From the cell containing the given text, extract its center point as (x, y) coordinate. 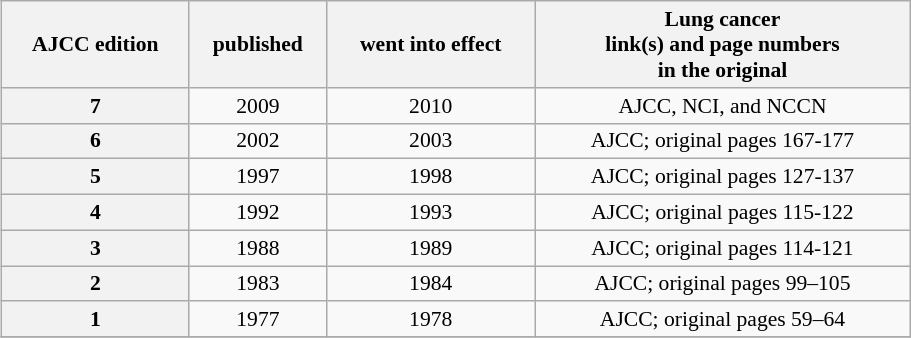
2010 (431, 106)
went into effect (431, 44)
AJCC, NCI, and NCCN (722, 106)
1998 (431, 177)
AJCC; original pages 167-177 (722, 141)
1 (96, 320)
AJCC edition (96, 44)
6 (96, 141)
3 (96, 248)
1993 (431, 213)
2 (96, 284)
published (258, 44)
5 (96, 177)
2002 (258, 141)
AJCC; original pages 99–105 (722, 284)
1997 (258, 177)
1978 (431, 320)
AJCC; original pages 115-122 (722, 213)
1989 (431, 248)
AJCC; original pages 114-121 (722, 248)
1983 (258, 284)
4 (96, 213)
Lung cancer link(s) and page numbers in the original (722, 44)
1984 (431, 284)
7 (96, 106)
2003 (431, 141)
1977 (258, 320)
2009 (258, 106)
1988 (258, 248)
AJCC; original pages 127-137 (722, 177)
AJCC; original pages 59–64 (722, 320)
1992 (258, 213)
